Detect which cell encompasses the target text, then output its [x, y] center coordinate. 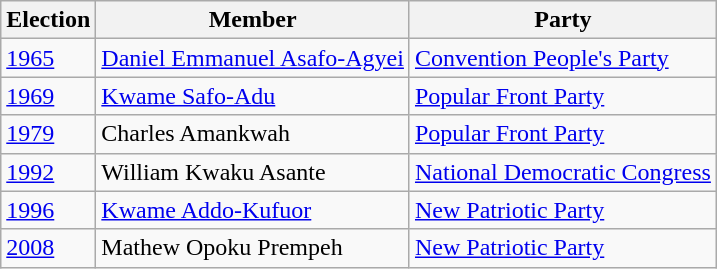
2008 [48, 248]
Mathew Opoku Prempeh [253, 248]
Kwame Addo-Kufuor [253, 210]
Daniel Emmanuel Asafo-Agyei [253, 58]
Kwame Safo-Adu [253, 96]
Convention People's Party [562, 58]
William Kwaku Asante [253, 172]
1979 [48, 134]
1992 [48, 172]
1996 [48, 210]
1965 [48, 58]
Charles Amankwah [253, 134]
National Democratic Congress [562, 172]
1969 [48, 96]
Member [253, 20]
Election [48, 20]
Party [562, 20]
